Identify which cell holds the provided text, then report its (X, Y) central coordinate. 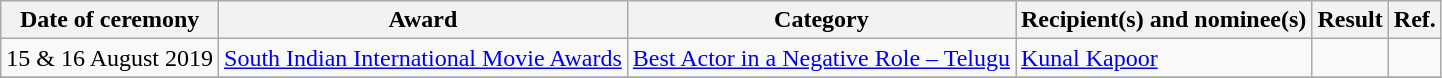
Best Actor in a Negative Role – Telugu (821, 58)
Ref. (1414, 20)
15 & 16 August 2019 (110, 58)
South Indian International Movie Awards (424, 58)
Award (424, 20)
Recipient(s) and nominee(s) (1164, 20)
Result (1350, 20)
Date of ceremony (110, 20)
Category (821, 20)
Kunal Kapoor (1164, 58)
